Search for the cell housing the specified text and yield its (X, Y) center coordinate. 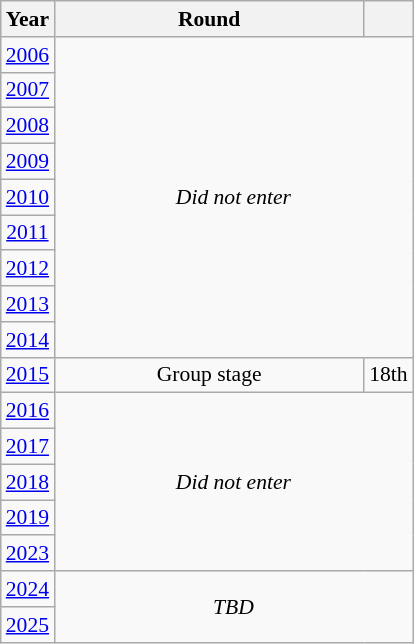
2018 (28, 482)
2011 (28, 233)
2006 (28, 55)
2010 (28, 197)
2023 (28, 554)
2009 (28, 162)
2025 (28, 625)
Round (209, 19)
18th (388, 375)
2016 (28, 411)
2013 (28, 304)
2019 (28, 518)
2014 (28, 340)
Group stage (209, 375)
2017 (28, 447)
2012 (28, 269)
Year (28, 19)
2015 (28, 375)
2008 (28, 126)
2024 (28, 589)
2007 (28, 90)
TBD (234, 606)
